Return the (x, y) coordinate for the center point of the cell that contains the specified text.  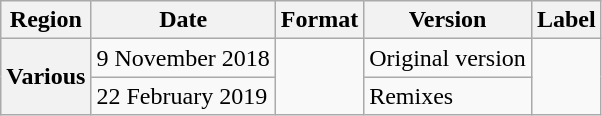
Region (46, 20)
22 February 2019 (183, 96)
Format (319, 20)
Various (46, 77)
Version (448, 20)
Original version (448, 58)
Date (183, 20)
Label (566, 20)
Remixes (448, 96)
9 November 2018 (183, 58)
